Capture the cell that displays the provided text and extract its [X, Y] central coordinate. 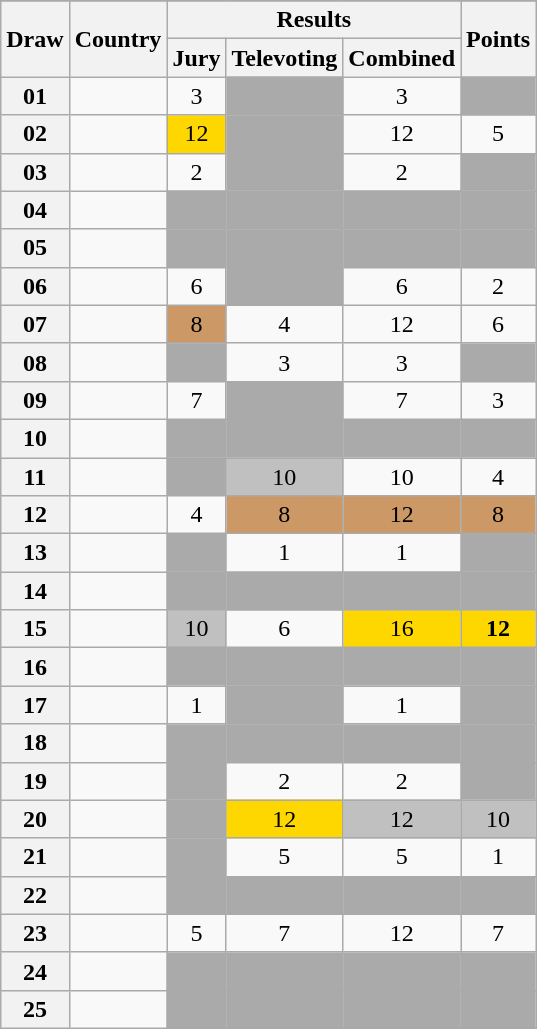
Points [498, 39]
01 [35, 96]
15 [35, 629]
23 [35, 933]
02 [35, 134]
13 [35, 553]
17 [35, 705]
Country [118, 39]
22 [35, 895]
07 [35, 324]
08 [35, 362]
14 [35, 591]
25 [35, 1009]
21 [35, 857]
11 [35, 477]
Jury [196, 58]
19 [35, 781]
24 [35, 971]
18 [35, 743]
04 [35, 210]
Combined [402, 58]
Televoting [284, 58]
05 [35, 248]
Draw [35, 39]
09 [35, 400]
06 [35, 286]
20 [35, 819]
03 [35, 172]
Results [314, 20]
